Pinpoint the cell where the given text exists, returning its [x, y] midpoint coordinate. 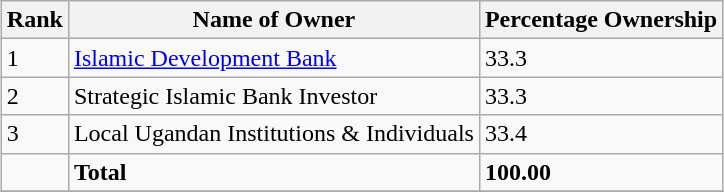
33.4 [600, 134]
Local Ugandan Institutions & Individuals [274, 134]
2 [34, 96]
Name of Owner [274, 20]
1 [34, 58]
Rank [34, 20]
Islamic Development Bank [274, 58]
Percentage Ownership [600, 20]
3 [34, 134]
Strategic Islamic Bank Investor [274, 96]
100.00 [600, 172]
Total [274, 172]
